Extract the (x, y) coordinate from the center of the cell holding the provided text.  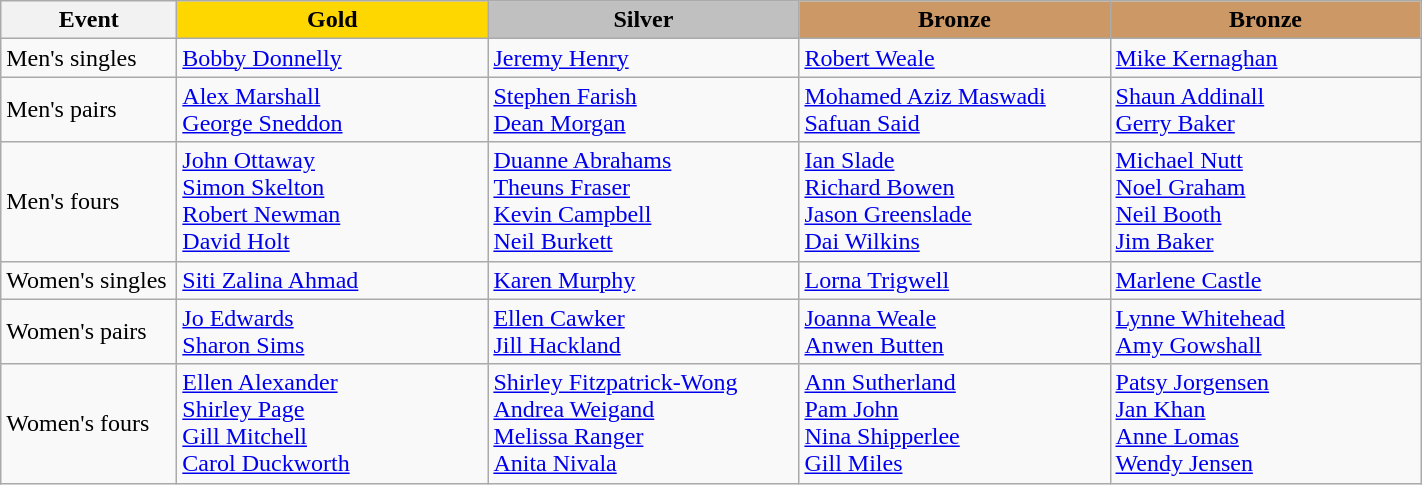
Siti Zalina Ahmad (332, 280)
Silver (644, 20)
Karen Murphy (644, 280)
Women's pairs (89, 332)
Bobby Donnelly (332, 58)
Joanna Weale Anwen Butten (954, 332)
Women's singles (89, 280)
Shaun Addinall Gerry Baker (1266, 110)
Mike Kernaghan (1266, 58)
Gold (332, 20)
Women's fours (89, 424)
Duanne Abrahams Theuns Fraser Kevin Campbell Neil Burkett (644, 202)
Mohamed Aziz Maswadi Safuan Said (954, 110)
Lynne Whitehead Amy Gowshall (1266, 332)
Men's pairs (89, 110)
Jeremy Henry (644, 58)
Shirley Fitzpatrick-Wong Andrea Weigand Melissa Ranger Anita Nivala (644, 424)
John Ottaway Simon Skelton Robert Newman David Holt (332, 202)
Ian Slade Richard Bowen Jason Greenslade Dai Wilkins (954, 202)
Ellen Alexander Shirley Page Gill Mitchell Carol Duckworth (332, 424)
Stephen Farish Dean Morgan (644, 110)
Michael Nutt Noel Graham Neil Booth Jim Baker (1266, 202)
Marlene Castle (1266, 280)
Robert Weale (954, 58)
Men's fours (89, 202)
Men's singles (89, 58)
Alex Marshall George Sneddon (332, 110)
Lorna Trigwell (954, 280)
Patsy Jorgensen Jan Khan Anne Lomas Wendy Jensen (1266, 424)
Ann Sutherland Pam John Nina Shipperlee Gill Miles (954, 424)
Event (89, 20)
Jo Edwards Sharon Sims (332, 332)
Ellen Cawker Jill Hackland (644, 332)
